From the cell containing the given text, extract its center point as [x, y] coordinate. 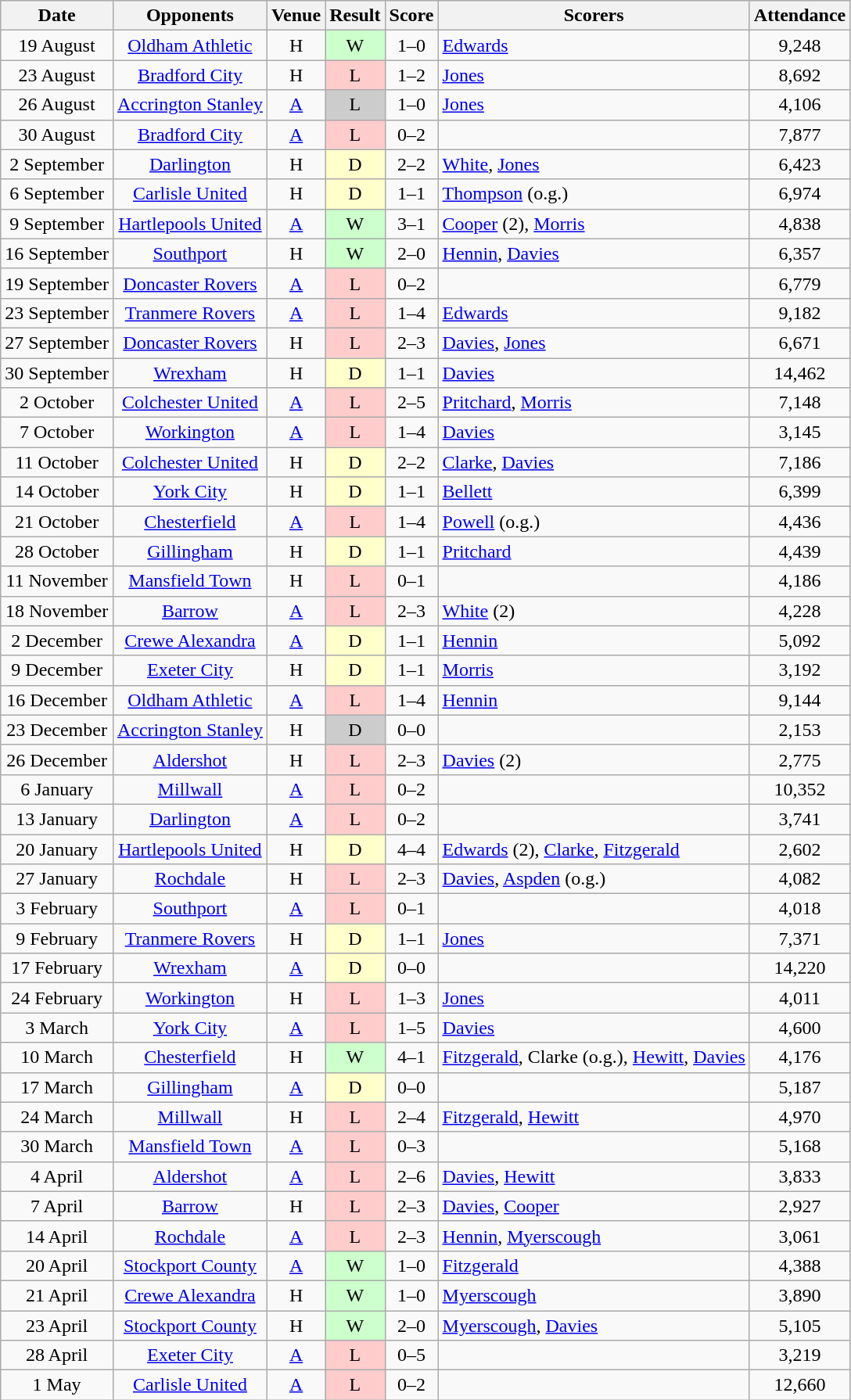
17 March [57, 1087]
23 September [57, 313]
4,228 [799, 611]
3,833 [799, 1176]
4,838 [799, 224]
2–4 [411, 1117]
5,092 [799, 641]
Davies (2) [594, 759]
6,671 [799, 343]
23 April [57, 1326]
Hennin, Myerscough [594, 1236]
1–3 [411, 998]
21 April [57, 1295]
0–5 [411, 1355]
7,371 [799, 939]
2 December [57, 641]
5,187 [799, 1087]
6,399 [799, 492]
White, Jones [594, 164]
Cooper (2), Morris [594, 224]
19 September [57, 283]
4 April [57, 1176]
21 October [57, 522]
6,423 [799, 164]
4,388 [799, 1265]
Pritchard [594, 551]
4,186 [799, 581]
4,176 [799, 1057]
Scorers [594, 16]
3,145 [799, 433]
4,600 [799, 1028]
18 November [57, 611]
2–6 [411, 1176]
7,877 [799, 135]
6 January [57, 789]
6,357 [799, 253]
Morris [594, 670]
10 March [57, 1057]
7,148 [799, 403]
Fitzgerald, Hewitt [594, 1117]
2,775 [799, 759]
1–2 [411, 75]
9,144 [799, 700]
28 October [57, 551]
4–4 [411, 849]
4,439 [799, 551]
Opponents [189, 16]
9 September [57, 224]
23 December [57, 730]
3–1 [411, 224]
11 October [57, 462]
4,011 [799, 998]
Thompson (o.g.) [594, 194]
Myerscough, Davies [594, 1326]
7 April [57, 1206]
3 March [57, 1028]
26 December [57, 759]
27 January [57, 879]
24 February [57, 998]
7 October [57, 433]
14,462 [799, 373]
2–5 [411, 403]
8,692 [799, 75]
Davies, Hewitt [594, 1176]
Hennin, Davies [594, 253]
6,779 [799, 283]
3,061 [799, 1236]
Myerscough [594, 1295]
13 January [57, 819]
7,186 [799, 462]
24 March [57, 1117]
30 August [57, 135]
Davies, Cooper [594, 1206]
27 September [57, 343]
Fitzgerald, Clarke (o.g.), Hewitt, Davies [594, 1057]
4–1 [411, 1057]
3,219 [799, 1355]
6 September [57, 194]
6,974 [799, 194]
4,106 [799, 105]
14 April [57, 1236]
1 May [57, 1385]
2,602 [799, 849]
9,248 [799, 45]
12,660 [799, 1385]
Powell (o.g.) [594, 522]
14,220 [799, 968]
Bellett [594, 492]
2,927 [799, 1206]
Result [355, 16]
3,890 [799, 1295]
10,352 [799, 789]
9 December [57, 670]
28 April [57, 1355]
2 October [57, 403]
White (2) [594, 611]
Edwards (2), Clarke, Fitzgerald [594, 849]
5,105 [799, 1326]
26 August [57, 105]
23 August [57, 75]
9 February [57, 939]
0–3 [411, 1147]
3,741 [799, 819]
Pritchard, Morris [594, 403]
3,192 [799, 670]
2,153 [799, 730]
2 September [57, 164]
Davies, Aspden (o.g.) [594, 879]
Fitzgerald [594, 1265]
11 November [57, 581]
4,018 [799, 909]
4,970 [799, 1117]
Score [411, 16]
1–5 [411, 1028]
4,082 [799, 879]
Clarke, Davies [594, 462]
30 September [57, 373]
Date [57, 16]
20 April [57, 1265]
4,436 [799, 522]
Davies, Jones [594, 343]
9,182 [799, 313]
19 August [57, 45]
14 October [57, 492]
16 September [57, 253]
Venue [296, 16]
20 January [57, 849]
Attendance [799, 16]
17 February [57, 968]
30 March [57, 1147]
3 February [57, 909]
5,168 [799, 1147]
16 December [57, 700]
